For the text-containing cell, return its midpoint in (x, y) coordinate format. 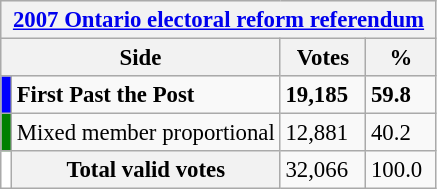
% (402, 58)
100.0 (402, 170)
2007 Ontario electoral reform referendum (219, 20)
32,066 (323, 170)
59.8 (402, 95)
19,185 (323, 95)
40.2 (402, 133)
Total valid votes (146, 170)
Side (140, 58)
Votes (323, 58)
12,881 (323, 133)
Mixed member proportional (146, 133)
First Past the Post (146, 95)
